Detect which cell encompasses the target text, then output its [x, y] center coordinate. 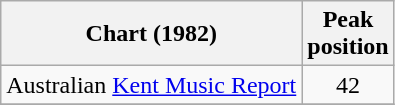
42 [348, 85]
Chart (1982) [152, 34]
Peakposition [348, 34]
Australian Kent Music Report [152, 85]
